Return (x, y) of the center of cell containing provided text 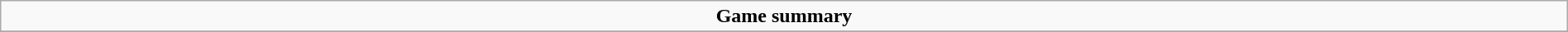
Game summary (784, 16)
